Scan for the cell matching the given text and deliver its [X, Y] coordinate at center. 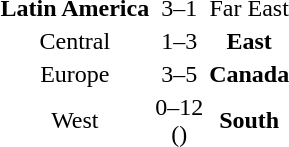
3–5 [180, 74]
1–3 [180, 41]
